Determine the (X, Y) coordinate at the center of the cell enclosing the given text.  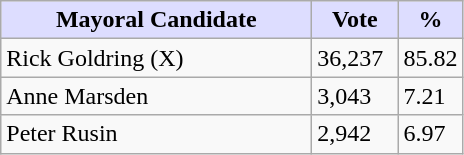
7.21 (430, 96)
3,043 (355, 96)
% (430, 20)
Peter Rusin (156, 134)
85.82 (430, 58)
Mayoral Candidate (156, 20)
6.97 (430, 134)
Rick Goldring (X) (156, 58)
36,237 (355, 58)
Anne Marsden (156, 96)
2,942 (355, 134)
Vote (355, 20)
